Return [x, y] of the center of cell containing provided text 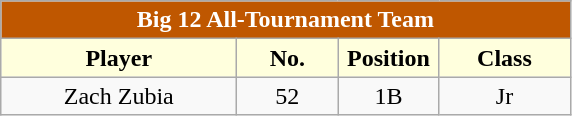
Class [504, 58]
52 [288, 96]
1B [388, 96]
Position [388, 58]
Zach Zubia [119, 96]
Player [119, 58]
Jr [504, 96]
No. [288, 58]
Big 12 All-Tournament Team [286, 20]
